Find where the given text appears and provide that cell's center as (X, Y) coordinate. 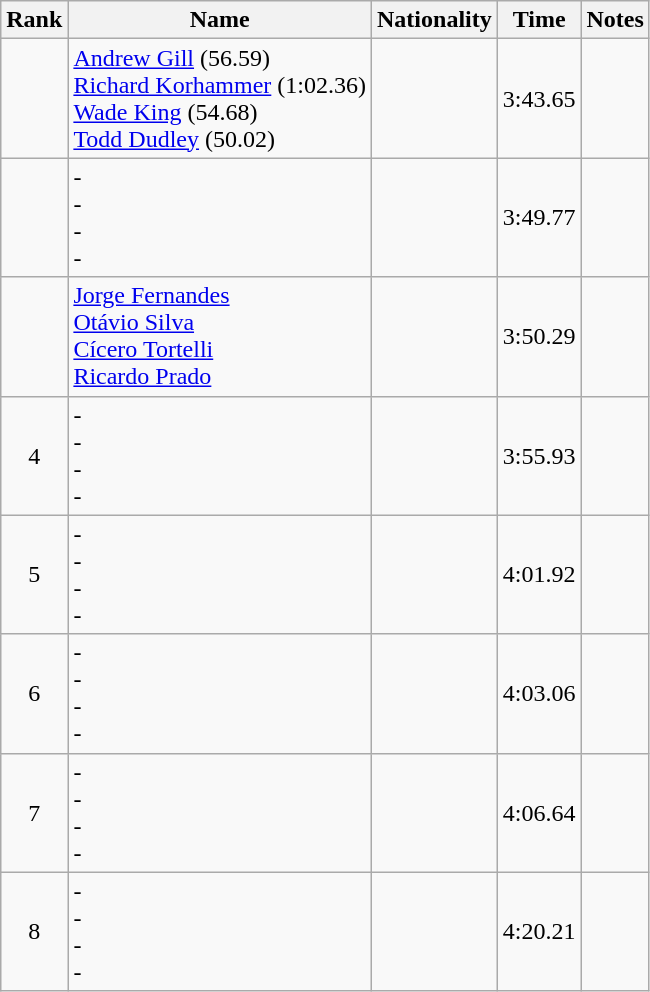
4:06.64 (539, 812)
3:49.77 (539, 218)
4:20.21 (539, 932)
4 (34, 456)
Jorge Fernandes Otávio Silva Cícero Tortelli Ricardo Prado (220, 336)
Time (539, 20)
4:03.06 (539, 694)
4:01.92 (539, 574)
Notes (615, 20)
Name (220, 20)
3:55.93 (539, 456)
Andrew Gill (56.59) Richard Korhammer (1:02.36) Wade King (54.68) Todd Dudley (50.02) (220, 98)
5 (34, 574)
3:50.29 (539, 336)
3:43.65 (539, 98)
8 (34, 932)
Rank (34, 20)
7 (34, 812)
Nationality (435, 20)
6 (34, 694)
